Return the (X, Y) coordinate for the center point of the cell that contains the specified text.  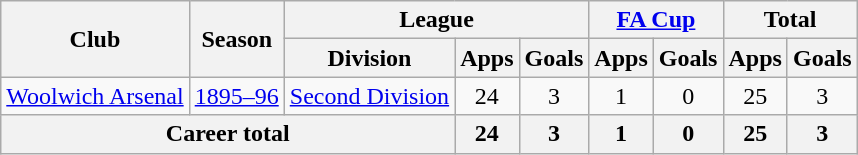
1895–96 (236, 96)
Woolwich Arsenal (95, 96)
Club (95, 39)
Division (369, 58)
Career total (228, 134)
FA Cup (656, 20)
Season (236, 39)
League (436, 20)
Total (790, 20)
Second Division (369, 96)
